Return the (X, Y) coordinate for the center point of the cell that contains the specified text.  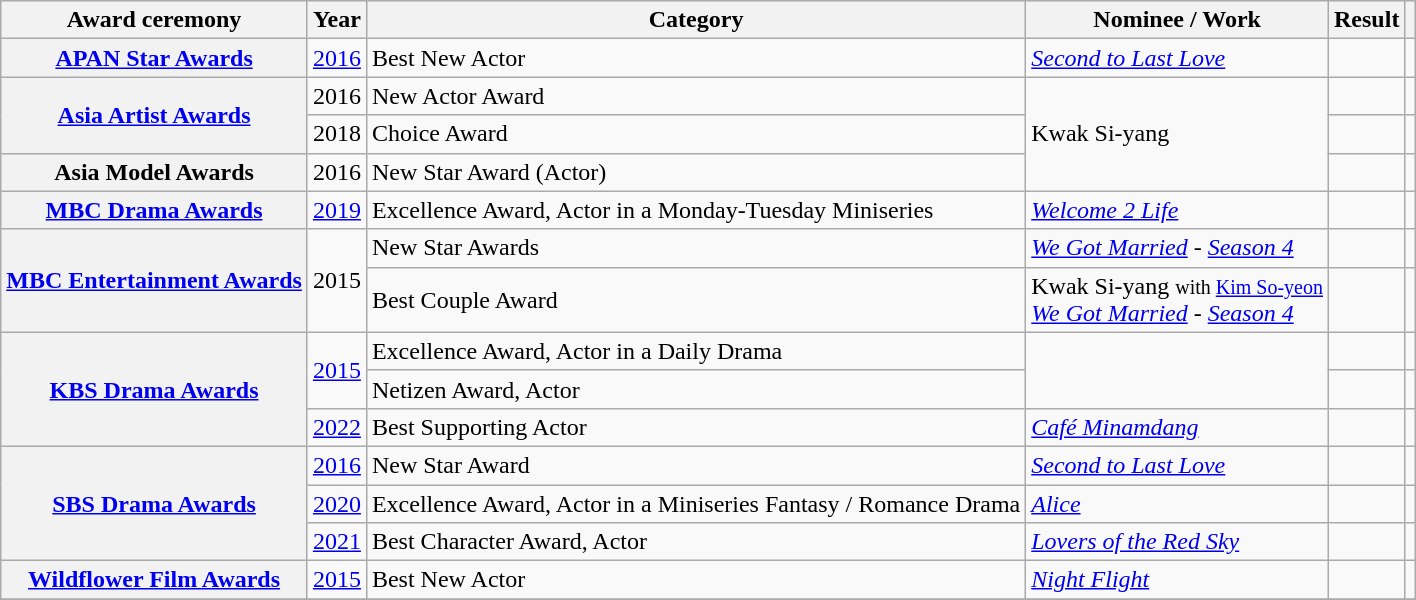
Asia Model Awards (154, 172)
New Star Awards (696, 248)
Excellence Award, Actor in a Monday-Tuesday Miniseries (696, 210)
APAN Star Awards (154, 58)
Best Character Award, Actor (696, 542)
Category (696, 20)
SBS Drama Awards (154, 503)
Kwak Si-yang with Kim So-yeon We Got Married - Season 4 (1178, 300)
2021 (336, 542)
Best Couple Award (696, 300)
Asia Artist Awards (154, 115)
2020 (336, 503)
2019 (336, 210)
Nominee / Work (1178, 20)
New Star Award (696, 465)
We Got Married - Season 4 (1178, 248)
Best Supporting Actor (696, 427)
KBS Drama Awards (154, 389)
Kwak Si-yang (1178, 134)
Award ceremony (154, 20)
New Star Award (Actor) (696, 172)
Alice (1178, 503)
Result (1367, 20)
Excellence Award, Actor in a Daily Drama (696, 351)
2022 (336, 427)
New Actor Award (696, 96)
Choice Award (696, 134)
MBC Drama Awards (154, 210)
Year (336, 20)
Excellence Award, Actor in a Miniseries Fantasy / Romance Drama (696, 503)
MBC Entertainment Awards (154, 280)
Lovers of the Red Sky (1178, 542)
Night Flight (1178, 580)
Café Minamdang (1178, 427)
Welcome 2 Life (1178, 210)
Wildflower Film Awards (154, 580)
Netizen Award, Actor (696, 389)
2018 (336, 134)
